Locate the cell with the specified text and output its (x, y) center coordinate. 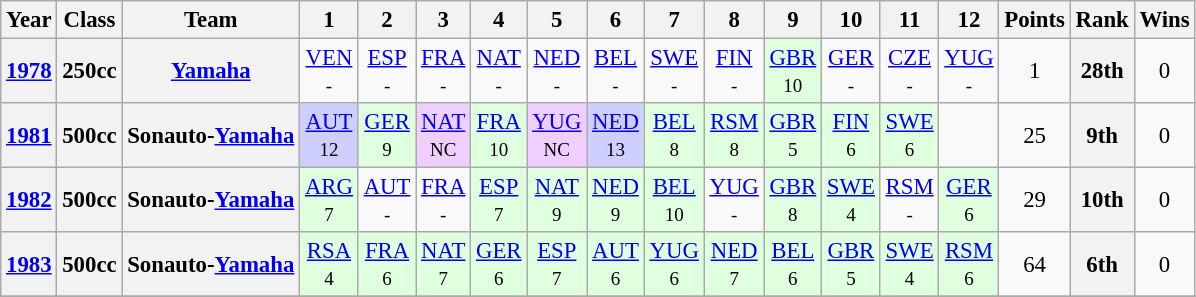
FRA10 (499, 136)
FIN6 (852, 136)
YUG6 (674, 264)
ESP- (386, 72)
BEL10 (674, 200)
Rank (1102, 20)
NED7 (734, 264)
6 (616, 20)
10th (1102, 200)
AUT6 (616, 264)
FIN- (734, 72)
9 (792, 20)
NAT7 (444, 264)
10 (852, 20)
3 (444, 20)
1981 (29, 136)
ARG7 (330, 200)
NED9 (616, 200)
64 (1034, 264)
GER9 (386, 136)
NED- (557, 72)
9th (1102, 136)
NAT9 (557, 200)
GER- (852, 72)
GBR10 (792, 72)
4 (499, 20)
Wins (1164, 20)
NATNC (444, 136)
BEL6 (792, 264)
RSM8 (734, 136)
CZE- (910, 72)
GBR8 (792, 200)
BEL8 (674, 136)
Points (1034, 20)
25 (1034, 136)
NED13 (616, 136)
1983 (29, 264)
250cc (90, 72)
5 (557, 20)
11 (910, 20)
Year (29, 20)
1978 (29, 72)
AUT- (386, 200)
RSM- (910, 200)
VEN- (330, 72)
Class (90, 20)
NAT- (499, 72)
RSM6 (969, 264)
RSA4 (330, 264)
SWE6 (910, 136)
Team (211, 20)
Yamaha (211, 72)
29 (1034, 200)
SWE- (674, 72)
28th (1102, 72)
YUGNC (557, 136)
12 (969, 20)
1982 (29, 200)
FRA6 (386, 264)
AUT12 (330, 136)
2 (386, 20)
6th (1102, 264)
7 (674, 20)
8 (734, 20)
BEL- (616, 72)
